Pinpoint the cell where the given text exists, returning its (X, Y) midpoint coordinate. 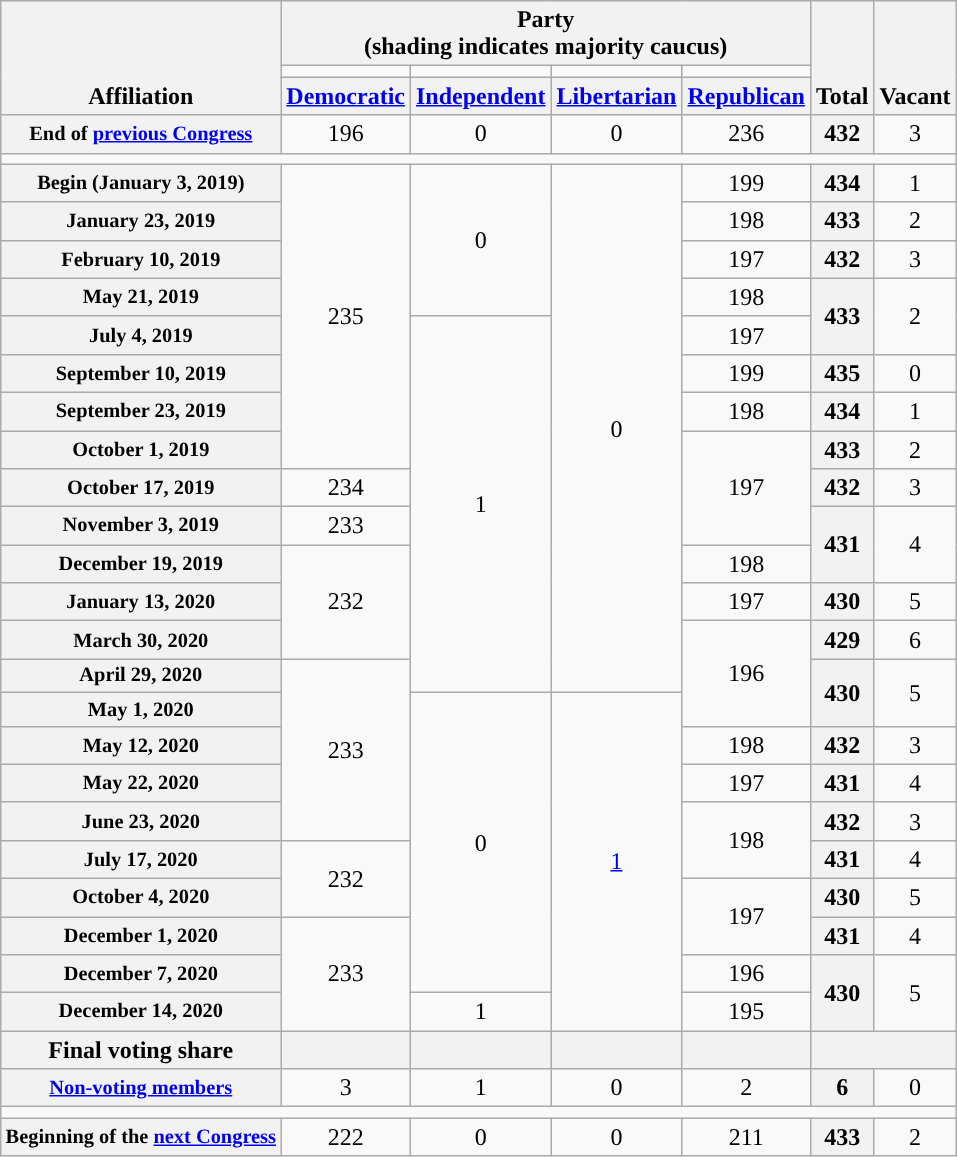
December 7, 2020 (141, 974)
Begin (January 3, 2019) (141, 183)
December 14, 2020 (141, 1012)
March 30, 2020 (141, 640)
January 23, 2019 (141, 221)
211 (746, 1137)
235 (346, 316)
May 1, 2020 (141, 710)
December 19, 2019 (141, 564)
May 21, 2019 (141, 297)
Independent (480, 96)
429 (842, 640)
September 10, 2019 (141, 373)
January 13, 2020 (141, 602)
435 (842, 373)
December 1, 2020 (141, 935)
July 4, 2019 (141, 335)
Total (842, 58)
May 12, 2020 (141, 745)
Non-voting members (141, 1088)
September 23, 2019 (141, 411)
Affiliation (141, 58)
May 22, 2020 (141, 783)
November 3, 2019 (141, 526)
July 17, 2020 (141, 859)
Party(shading indicates majority caucus) (546, 34)
195 (746, 1012)
June 23, 2020 (141, 821)
End of previous Congress (141, 134)
Democratic (346, 96)
April 29, 2020 (141, 676)
222 (346, 1137)
Republican (746, 96)
Libertarian (616, 96)
Vacant (915, 58)
Final voting share (141, 1050)
October 17, 2019 (141, 488)
October 4, 2020 (141, 897)
Beginning of the next Congress (141, 1137)
October 1, 2019 (141, 449)
February 10, 2019 (141, 259)
234 (346, 488)
236 (746, 134)
